From the cell containing the given text, extract its center point as (X, Y) coordinate. 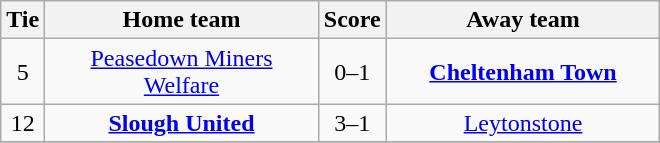
Away team (523, 20)
5 (23, 72)
Score (352, 20)
Tie (23, 20)
Cheltenham Town (523, 72)
Leytonstone (523, 123)
0–1 (352, 72)
Slough United (182, 123)
Home team (182, 20)
Peasedown Miners Welfare (182, 72)
3–1 (352, 123)
12 (23, 123)
